Output the (X, Y) coordinate of the center of the cell containing the given text.  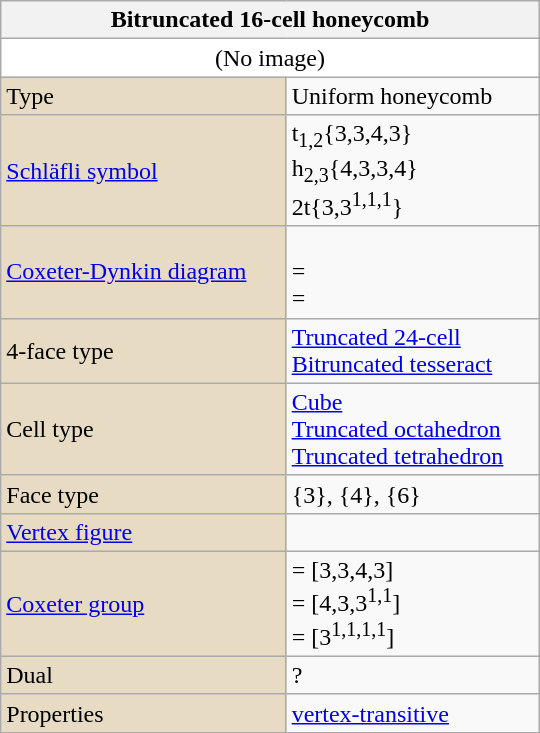
Properties (144, 713)
vertex-transitive (412, 713)
Cube Truncated octahedron Truncated tetrahedron (412, 429)
Bitruncated 16-cell honeycomb (270, 20)
Type (144, 96)
? (412, 675)
Coxeter-Dynkin diagram (144, 272)
Truncated 24-cell Bitruncated tesseract (412, 350)
(No image) (270, 58)
Cell type (144, 429)
Coxeter group (144, 604)
4-face type (144, 350)
{3}, {4}, {6} (412, 494)
Dual (144, 675)
= = (412, 272)
Uniform honeycomb (412, 96)
Vertex figure (144, 532)
= [3,3,4,3] = [4,3,31,1] = [31,1,1,1] (412, 604)
Face type (144, 494)
Schläfli symbol (144, 170)
t1,2{3,3,4,3}h2,3{4,3,3,4}2t{3,31,1,1} (412, 170)
